For the text-containing cell, return its midpoint in [x, y] coordinate format. 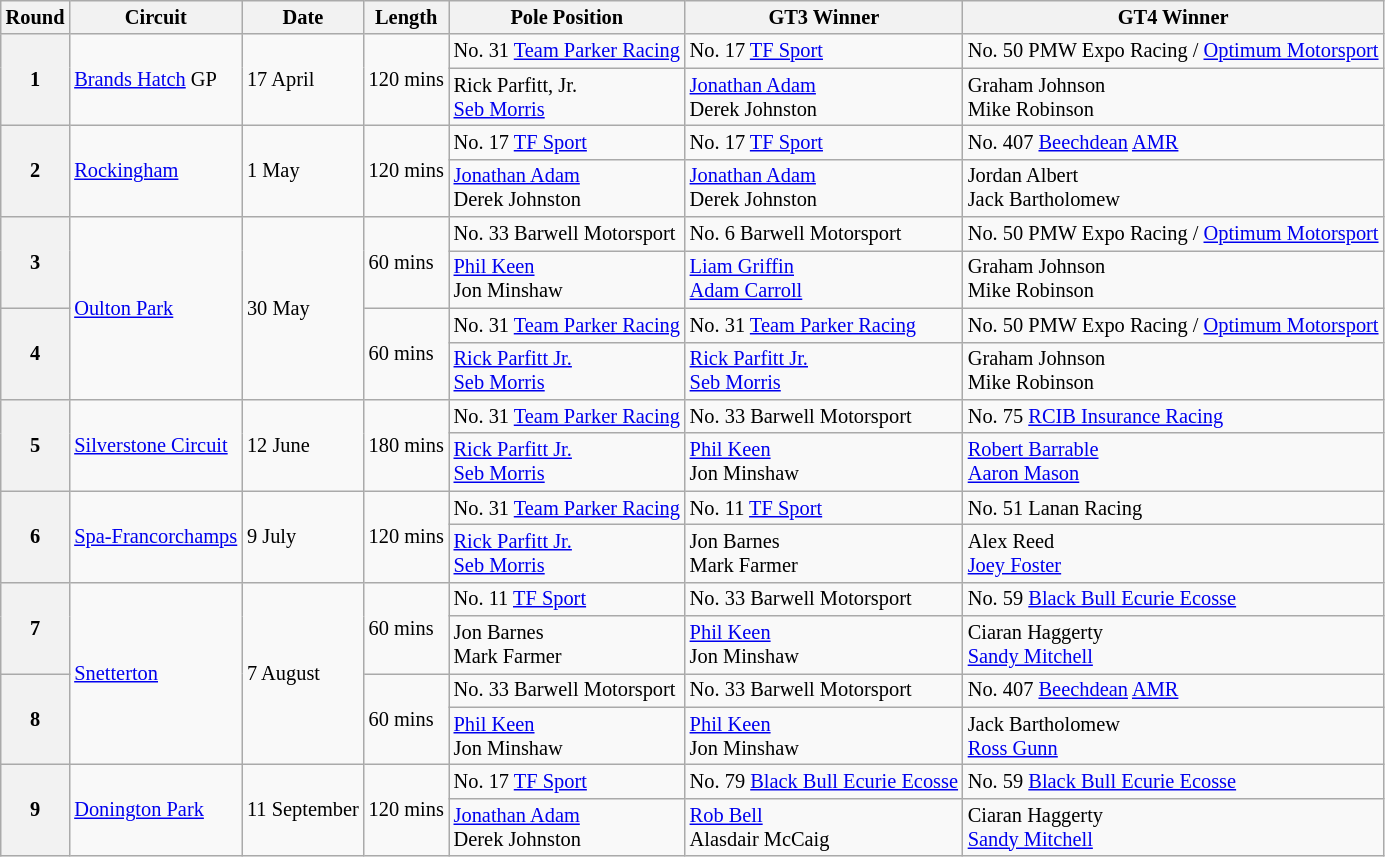
2 [36, 170]
Rick Parfitt, Jr. Seb Morris [567, 97]
9 July [303, 536]
Snetterton [156, 674]
17 April [303, 80]
Date [303, 17]
Rob Bell Alasdair McCaig [824, 827]
Oulton Park [156, 308]
4 [36, 354]
9 [36, 810]
3 [36, 262]
12 June [303, 444]
No. 75 RCIB Insurance Racing [1174, 416]
11 September [303, 810]
Spa-Francorchamps [156, 536]
180 mins [406, 444]
Length [406, 17]
1 May [303, 170]
6 [36, 536]
30 May [303, 308]
Alex Reed Joey Foster [1174, 553]
No. 79 Black Bull Ecurie Ecosse [824, 781]
1 [36, 80]
Circuit [156, 17]
No. 6 Barwell Motorsport [824, 234]
7 [36, 628]
Jordan Albert Jack Bartholomew [1174, 188]
Round [36, 17]
No. 51 Lanan Racing [1174, 508]
GT4 Winner [1174, 17]
Donington Park [156, 810]
5 [36, 444]
8 [36, 718]
Silverstone Circuit [156, 444]
Liam Griffin Adam Carroll [824, 279]
Brands Hatch GP [156, 80]
Rockingham [156, 170]
GT3 Winner [824, 17]
Pole Position [567, 17]
Jack Bartholomew Ross Gunn [1174, 736]
Robert Barrable Aaron Mason [1174, 462]
7 August [303, 674]
